Capture the cell that displays the provided text and extract its [X, Y] central coordinate. 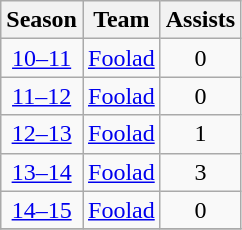
12–13 [42, 134]
1 [200, 134]
Season [42, 20]
14–15 [42, 210]
10–11 [42, 58]
13–14 [42, 172]
Team [121, 20]
3 [200, 172]
11–12 [42, 96]
Assists [200, 20]
